Find where the given text appears and provide that cell's center as [x, y] coordinate. 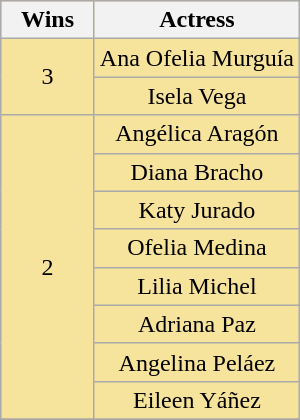
Angélica Aragón [196, 134]
Angelina Peláez [196, 362]
Ana Ofelia Murguía [196, 58]
Isela Vega [196, 96]
Adriana Paz [196, 324]
Lilia Michel [196, 286]
Wins [48, 20]
3 [48, 77]
Actress [196, 20]
Katy Jurado [196, 210]
Eileen Yáñez [196, 400]
Diana Bracho [196, 172]
2 [48, 267]
Ofelia Medina [196, 248]
